Output the (x, y) coordinate of the center of the cell containing the given text.  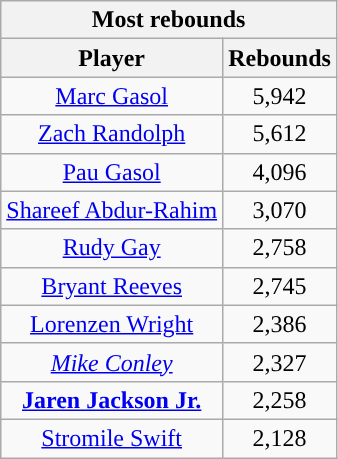
Most rebounds (169, 20)
Bryant Reeves (112, 286)
5,612 (280, 134)
3,070 (280, 210)
2,128 (280, 438)
Player (112, 58)
Rudy Gay (112, 248)
2,327 (280, 362)
2,745 (280, 286)
Zach Randolph (112, 134)
2,386 (280, 324)
2,258 (280, 400)
2,758 (280, 248)
Lorenzen Wright (112, 324)
Mike Conley (112, 362)
Shareef Abdur-Rahim (112, 210)
Stromile Swift (112, 438)
Rebounds (280, 58)
Marc Gasol (112, 96)
Pau Gasol (112, 172)
Jaren Jackson Jr. (112, 400)
4,096 (280, 172)
5,942 (280, 96)
